From the cell containing the given text, extract its center point as (X, Y) coordinate. 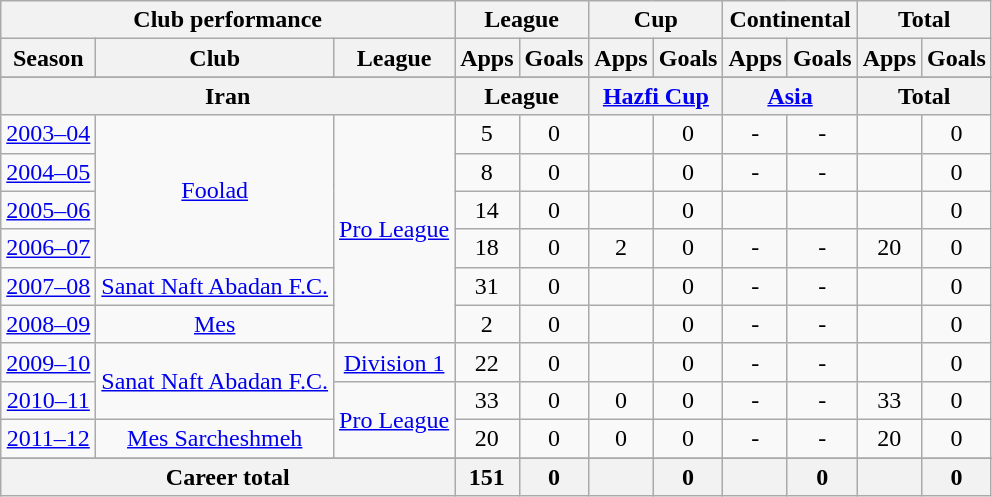
22 (487, 362)
Mes (215, 324)
2006–07 (48, 248)
2009–10 (48, 362)
2010–11 (48, 400)
Division 1 (394, 362)
Hazfi Cup (656, 96)
Career total (228, 477)
2007–08 (48, 286)
151 (487, 477)
2004–05 (48, 172)
Mes Sarcheshmeh (215, 438)
2003–04 (48, 134)
2005–06 (48, 210)
Cup (656, 20)
Foolad (215, 191)
14 (487, 210)
31 (487, 286)
8 (487, 172)
Iran (228, 96)
Asia (790, 96)
2011–12 (48, 438)
Club (215, 58)
2008–09 (48, 324)
5 (487, 134)
Club performance (228, 20)
Continental (790, 20)
Season (48, 58)
18 (487, 248)
